Return the [X, Y] coordinate for the center point of the cell that contains the specified text.  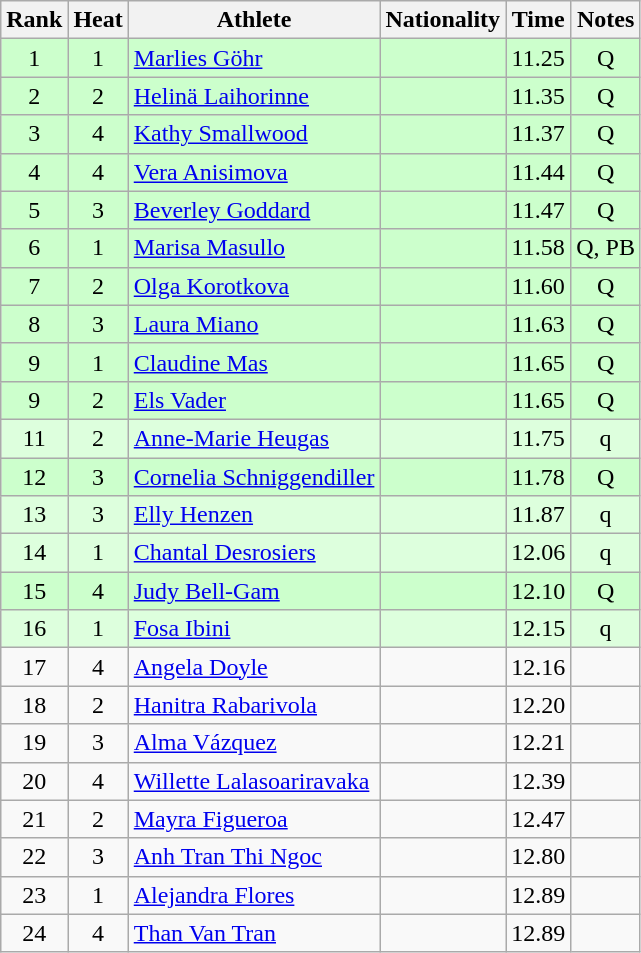
Elly Henzen [254, 515]
Q, PB [606, 248]
Heat [98, 20]
Than Van Tran [254, 933]
11.87 [538, 515]
12.15 [538, 629]
Angela Doyle [254, 667]
Hanitra Rabarivola [254, 705]
11.25 [538, 58]
12.10 [538, 591]
Alejandra Flores [254, 895]
Anh Tran Thi Ngoc [254, 857]
22 [34, 857]
Vera Anisimova [254, 172]
Mayra Figueroa [254, 819]
14 [34, 553]
Notes [606, 20]
8 [34, 324]
11 [34, 438]
12 [34, 477]
11.37 [538, 134]
11.44 [538, 172]
7 [34, 286]
11.78 [538, 477]
19 [34, 743]
Rank [34, 20]
Fosa Ibini [254, 629]
Anne-Marie Heugas [254, 438]
Time [538, 20]
12.06 [538, 553]
Athlete [254, 20]
23 [34, 895]
Helinä Laihorinne [254, 96]
21 [34, 819]
11.47 [538, 210]
Judy Bell-Gam [254, 591]
12.20 [538, 705]
12.39 [538, 781]
11.58 [538, 248]
Chantal Desrosiers [254, 553]
Marisa Masullo [254, 248]
Willette Lalasoariravaka [254, 781]
Beverley Goddard [254, 210]
12.80 [538, 857]
12.16 [538, 667]
6 [34, 248]
Cornelia Schniggendiller [254, 477]
Kathy Smallwood [254, 134]
16 [34, 629]
11.35 [538, 96]
13 [34, 515]
18 [34, 705]
Claudine Mas [254, 362]
11.75 [538, 438]
Marlies Göhr [254, 58]
24 [34, 933]
17 [34, 667]
12.21 [538, 743]
Laura Miano [254, 324]
Alma Vázquez [254, 743]
20 [34, 781]
12.47 [538, 819]
11.60 [538, 286]
Olga Korotkova [254, 286]
11.63 [538, 324]
5 [34, 210]
15 [34, 591]
Nationality [443, 20]
Els Vader [254, 400]
